Return the [X, Y] coordinate for the center point of the cell that contains the specified text.  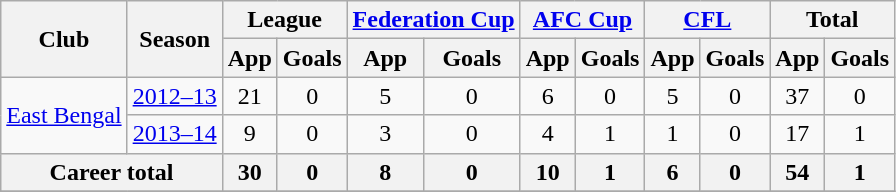
Season [174, 39]
2012–13 [174, 96]
8 [385, 172]
21 [250, 96]
East Bengal [64, 115]
30 [250, 172]
2013–14 [174, 134]
9 [250, 134]
CFL [708, 20]
Career total [112, 172]
17 [798, 134]
3 [385, 134]
10 [548, 172]
37 [798, 96]
4 [548, 134]
League [284, 20]
54 [798, 172]
Federation Cup [434, 20]
Total [832, 20]
Club [64, 39]
AFC Cup [582, 20]
